Provide the (x, y) coordinate of the cell's center where the given text is located.  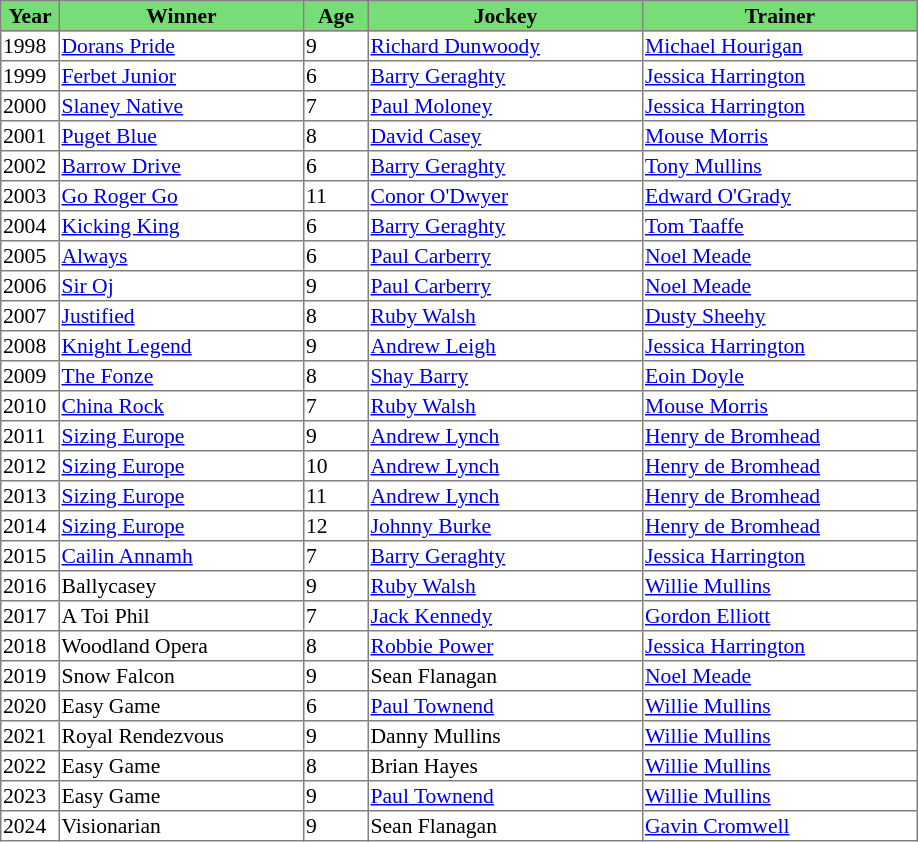
Richard Dunwoody (505, 46)
Robbie Power (505, 646)
2002 (30, 166)
Kicking King (181, 226)
2023 (30, 796)
1999 (30, 76)
Puget Blue (181, 136)
China Rock (181, 406)
2006 (30, 286)
Gordon Elliott (780, 616)
Danny Mullins (505, 736)
2024 (30, 826)
Cailin Annamh (181, 556)
10 (336, 466)
Winner (181, 16)
2011 (30, 436)
Jockey (505, 16)
Paul Moloney (505, 106)
2019 (30, 676)
Tom Taaffe (780, 226)
Barrow Drive (181, 166)
2016 (30, 586)
A Toi Phil (181, 616)
2005 (30, 256)
2001 (30, 136)
Year (30, 16)
2020 (30, 706)
Snow Falcon (181, 676)
Knight Legend (181, 346)
Always (181, 256)
2018 (30, 646)
Shay Barry (505, 376)
Ballycasey (181, 586)
Gavin Cromwell (780, 826)
David Casey (505, 136)
2021 (30, 736)
Johnny Burke (505, 526)
Visionarian (181, 826)
Dusty Sheehy (780, 316)
Ferbet Junior (181, 76)
Sir Oj (181, 286)
Trainer (780, 16)
12 (336, 526)
Royal Rendezvous (181, 736)
Brian Hayes (505, 766)
2008 (30, 346)
Go Roger Go (181, 196)
Eoin Doyle (780, 376)
2015 (30, 556)
The Fonze (181, 376)
Conor O'Dwyer (505, 196)
2017 (30, 616)
2007 (30, 316)
Andrew Leigh (505, 346)
2009 (30, 376)
Woodland Opera (181, 646)
Slaney Native (181, 106)
2010 (30, 406)
2004 (30, 226)
2000 (30, 106)
2003 (30, 196)
Edward O'Grady (780, 196)
Michael Hourigan (780, 46)
Age (336, 16)
2012 (30, 466)
2022 (30, 766)
2013 (30, 496)
Tony Mullins (780, 166)
2014 (30, 526)
Justified (181, 316)
Jack Kennedy (505, 616)
1998 (30, 46)
Dorans Pride (181, 46)
